Scan for the cell matching the given text and deliver its (X, Y) coordinate at center. 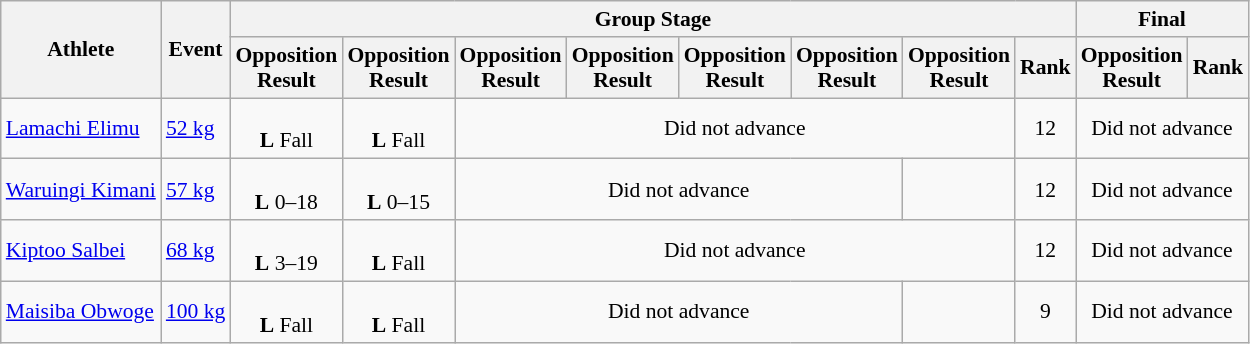
L 0–18 (286, 190)
52 kg (196, 128)
Athlete (81, 50)
Waruingi Kimani (81, 190)
Lamachi Elimu (81, 128)
Maisiba Obwoge (81, 312)
L 0–15 (398, 190)
9 (1046, 312)
L 3–19 (286, 250)
Event (196, 50)
Kiptoo Salbei (81, 250)
57 kg (196, 190)
Group Stage (652, 19)
100 kg (196, 312)
68 kg (196, 250)
Final (1162, 19)
